Return (X, Y) of the center of cell containing provided text 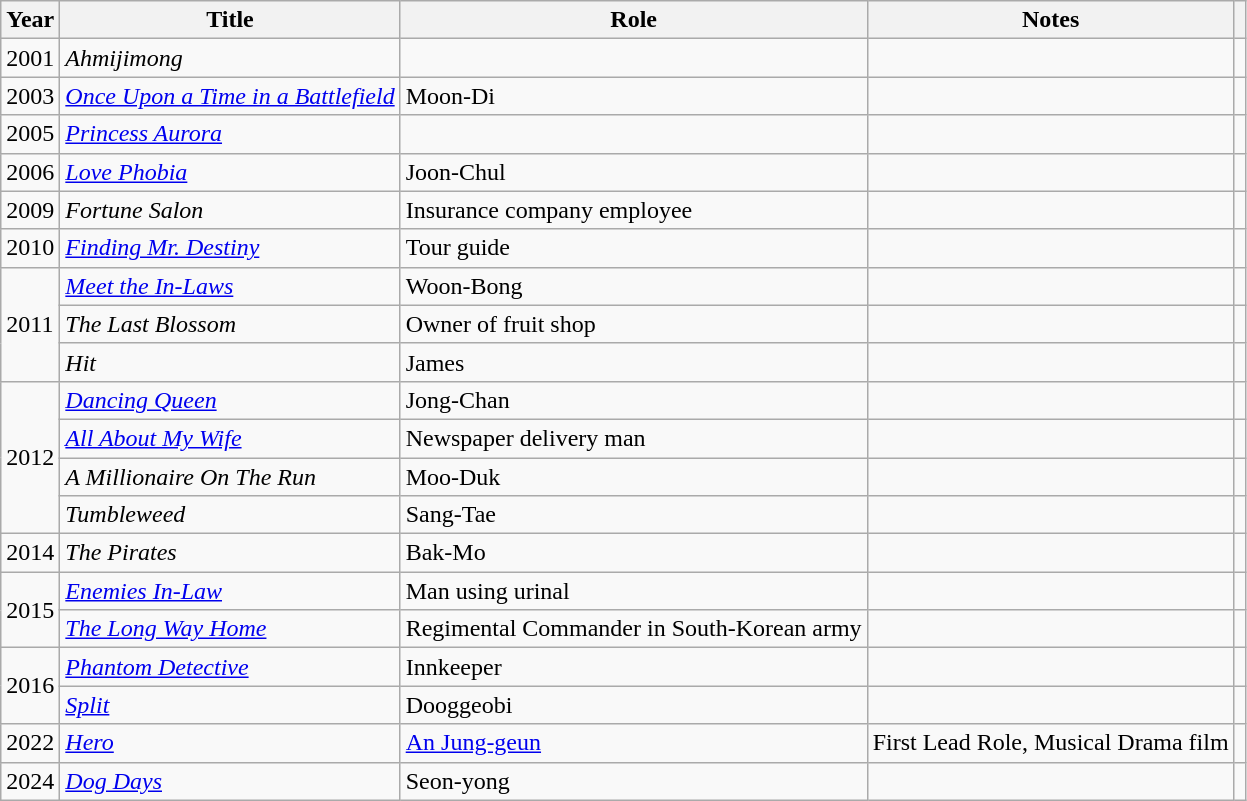
2014 (30, 553)
Enemies In-Law (230, 591)
The Last Blossom (230, 324)
Hero (230, 743)
Hit (230, 362)
Bak-Mo (634, 553)
2011 (30, 324)
James (634, 362)
Newspaper delivery man (634, 438)
2003 (30, 96)
Moo-Duk (634, 477)
Woon-Bong (634, 286)
Regimental Commander in South-Korean army (634, 629)
All About My Wife (230, 438)
The Pirates (230, 553)
Seon-yong (634, 781)
Tour guide (634, 248)
Ahmijimong (230, 58)
Once Upon a Time in a Battlefield (230, 96)
Owner of fruit shop (634, 324)
Love Phobia (230, 172)
Dog Days (230, 781)
2016 (30, 686)
Fortune Salon (230, 210)
Meet the In-Laws (230, 286)
Title (230, 20)
2015 (30, 610)
Man using urinal (634, 591)
Tumbleweed (230, 515)
A Millionaire On The Run (230, 477)
Princess Aurora (230, 134)
Notes (1050, 20)
An Jung-geun (634, 743)
2022 (30, 743)
Joon-Chul (634, 172)
2012 (30, 457)
Moon-Di (634, 96)
Phantom Detective (230, 667)
Dancing Queen (230, 400)
Innkeeper (634, 667)
2010 (30, 248)
Insurance company employee (634, 210)
Split (230, 705)
The Long Way Home (230, 629)
Dooggeobi (634, 705)
Role (634, 20)
Sang-Tae (634, 515)
2006 (30, 172)
Year (30, 20)
First Lead Role, Musical Drama film (1050, 743)
2005 (30, 134)
2001 (30, 58)
Jong-Chan (634, 400)
Finding Mr. Destiny (230, 248)
2024 (30, 781)
2009 (30, 210)
